Determine the [X, Y] coordinate at the center of the cell enclosing the given text.  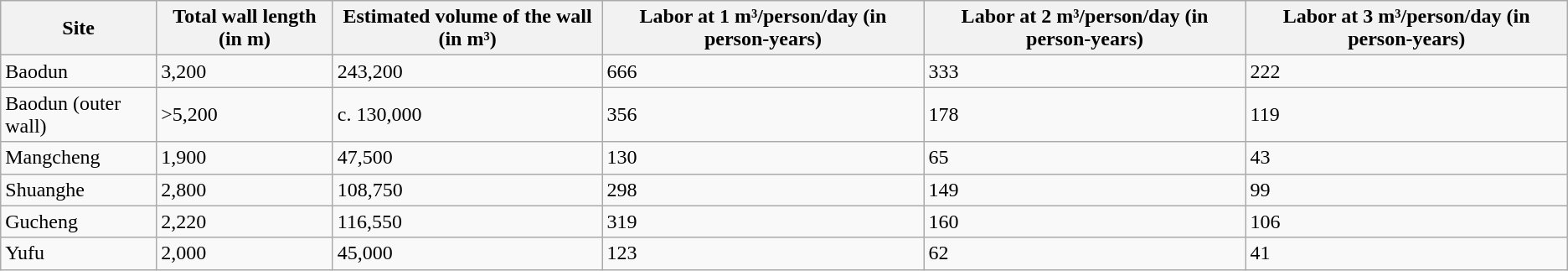
99 [1406, 190]
2,220 [245, 221]
43 [1406, 158]
123 [763, 253]
>5,200 [245, 114]
2,000 [245, 253]
Mangcheng [79, 158]
356 [763, 114]
Baodun (outer wall) [79, 114]
178 [1085, 114]
Shuanghe [79, 190]
160 [1085, 221]
108,750 [467, 190]
47,500 [467, 158]
130 [763, 158]
666 [763, 71]
319 [763, 221]
243,200 [467, 71]
119 [1406, 114]
106 [1406, 221]
222 [1406, 71]
1,900 [245, 158]
Labor at 3 m³/person/day (in person-years) [1406, 29]
Baodun [79, 71]
c. 130,000 [467, 114]
Gucheng [79, 221]
Labor at 2 m³/person/day (in person-years) [1085, 29]
298 [763, 190]
Labor at 1 m³/person/day (in person-years) [763, 29]
Site [79, 29]
116,550 [467, 221]
Total wall length (in m) [245, 29]
Estimated volume of the wall (in m³) [467, 29]
Yufu [79, 253]
3,200 [245, 71]
45,000 [467, 253]
333 [1085, 71]
65 [1085, 158]
149 [1085, 190]
62 [1085, 253]
41 [1406, 253]
2,800 [245, 190]
